Scan for the cell matching the given text and deliver its (X, Y) coordinate at center. 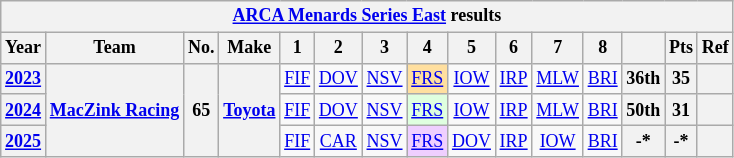
2 (339, 48)
1 (298, 48)
31 (682, 110)
2024 (24, 110)
3 (384, 48)
ARCA Menards Series East results (367, 16)
35 (682, 78)
CAR (339, 140)
8 (602, 48)
Ref (715, 48)
6 (514, 48)
5 (472, 48)
7 (558, 48)
2023 (24, 78)
No. (202, 48)
2025 (24, 140)
Toyota (250, 110)
50th (644, 110)
Make (250, 48)
Pts (682, 48)
65 (202, 110)
MacZink Racing (114, 110)
Year (24, 48)
36th (644, 78)
Team (114, 48)
4 (428, 48)
